Return (X, Y) of the center of cell containing provided text 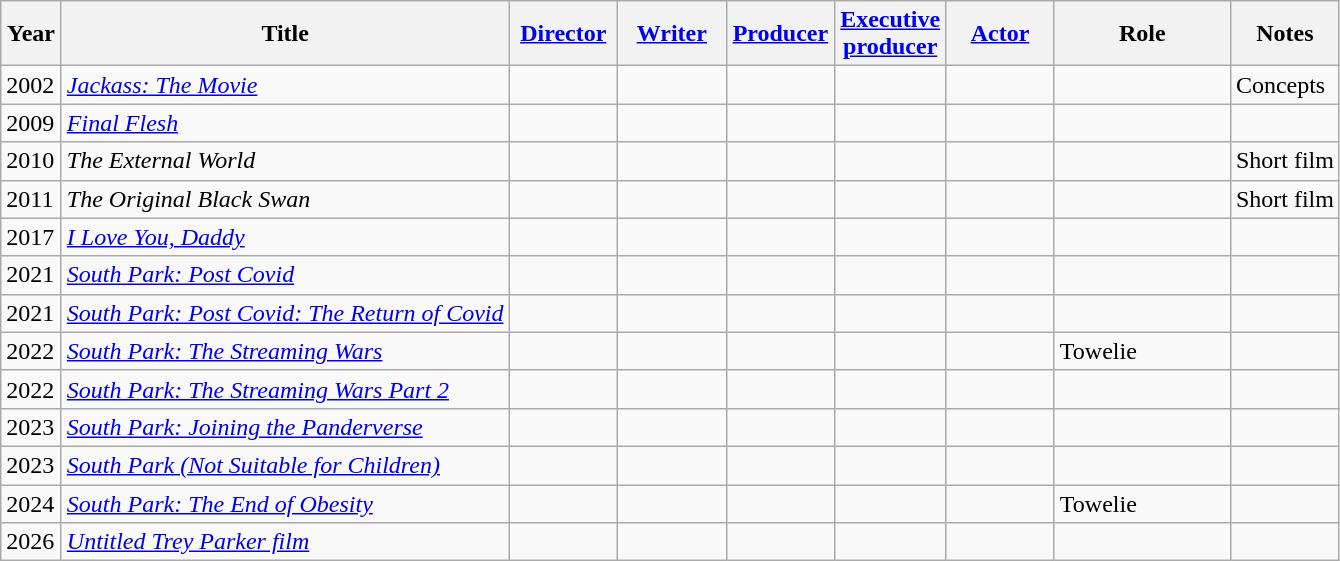
Year (32, 34)
South Park: Joining the Panderverse (285, 427)
Notes (1284, 34)
2009 (32, 123)
2011 (32, 199)
Actor (1000, 34)
The External World (285, 161)
Concepts (1284, 85)
2002 (32, 85)
I Love You, Daddy (285, 237)
Role (1142, 34)
2010 (32, 161)
Director (564, 34)
Title (285, 34)
South Park: The Streaming Wars (285, 351)
Untitled Trey Parker film (285, 542)
Producer (780, 34)
Jackass: The Movie (285, 85)
South Park: Post Covid: The Return of Covid (285, 313)
South Park: The End of Obesity (285, 503)
Executive producer (890, 34)
South Park: The Streaming Wars Part 2 (285, 389)
The Original Black Swan (285, 199)
Writer (672, 34)
2026 (32, 542)
2024 (32, 503)
South Park: Post Covid (285, 275)
South Park (Not Suitable for Children) (285, 465)
Final Flesh (285, 123)
2017 (32, 237)
